Extract the (X, Y) coordinate from the center of the cell holding the provided text.  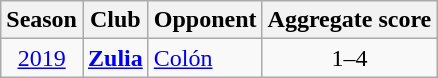
Opponent (205, 20)
Colón (205, 58)
2019 (42, 58)
1–4 (350, 58)
Club (115, 20)
Aggregate score (350, 20)
Zulia (115, 58)
Season (42, 20)
